Determine the (x, y) coordinate at the center of the cell enclosing the given text.  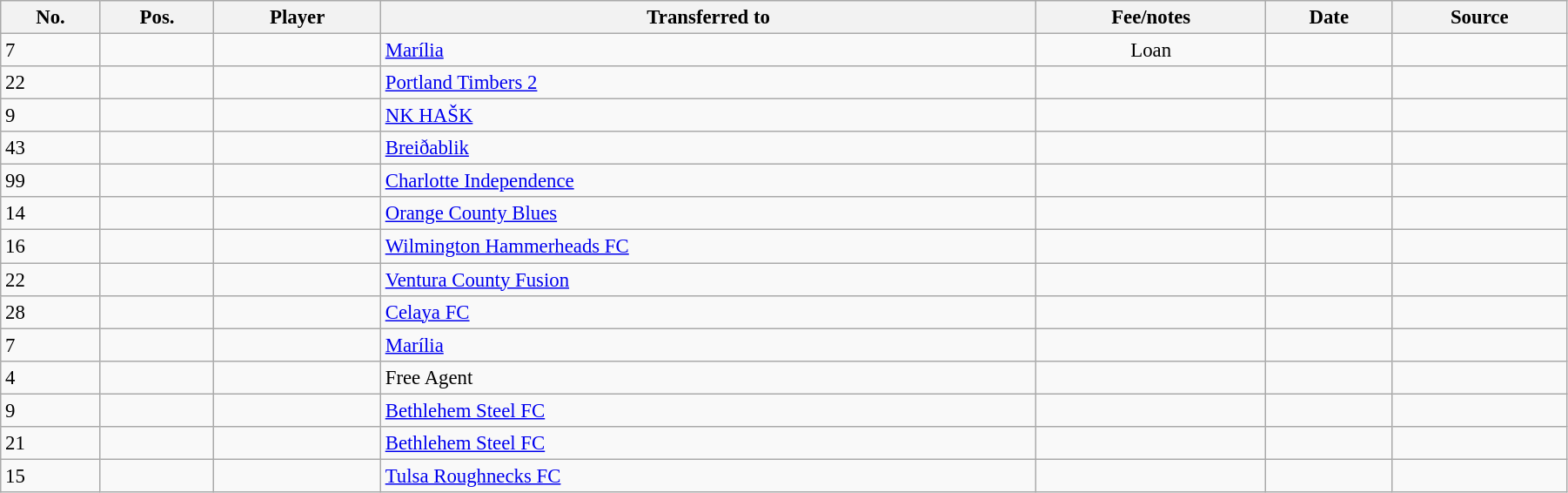
4 (50, 377)
Portland Timbers 2 (708, 83)
Tulsa Roughnecks FC (708, 476)
14 (50, 213)
NK HAŠK (708, 116)
Orange County Blues (708, 213)
99 (50, 181)
16 (50, 246)
21 (50, 443)
Source (1479, 17)
Pos. (157, 17)
No. (50, 17)
Loan (1151, 51)
Breiðablik (708, 148)
Celaya FC (708, 312)
Date (1330, 17)
28 (50, 312)
Wilmington Hammerheads FC (708, 246)
Transferred to (708, 17)
43 (50, 148)
Ventura County Fusion (708, 280)
Free Agent (708, 377)
Player (298, 17)
Charlotte Independence (708, 181)
Fee/notes (1151, 17)
15 (50, 476)
